Locate the cell with the specified text and output its [x, y] center coordinate. 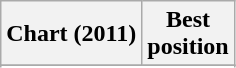
Chart (2011) [72, 34]
Bestposition [188, 34]
